Identify which cell holds the provided text, then report its [x, y] central coordinate. 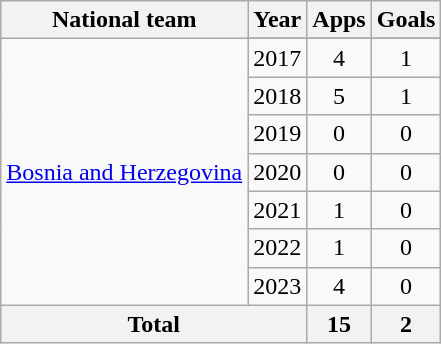
2021 [278, 210]
Total [154, 324]
Bosnia and Herzegovina [124, 172]
2018 [278, 96]
Goals [406, 20]
15 [339, 324]
5 [339, 96]
2017 [278, 58]
National team [124, 20]
Apps [339, 20]
Year [278, 20]
2020 [278, 172]
2019 [278, 134]
2 [406, 324]
2022 [278, 248]
2023 [278, 286]
